Search for the cell housing the specified text and yield its [x, y] center coordinate. 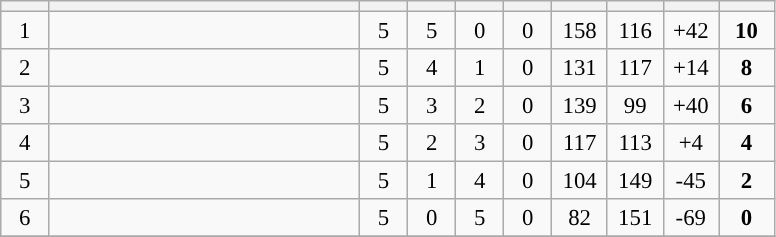
116 [635, 31]
139 [580, 106]
8 [747, 68]
+42 [691, 31]
158 [580, 31]
131 [580, 68]
99 [635, 106]
+14 [691, 68]
113 [635, 143]
6 [747, 106]
+4 [691, 143]
149 [635, 181]
10 [747, 31]
+40 [691, 106]
-45 [691, 181]
104 [580, 181]
